Find where the given text appears and provide that cell's center as (X, Y) coordinate. 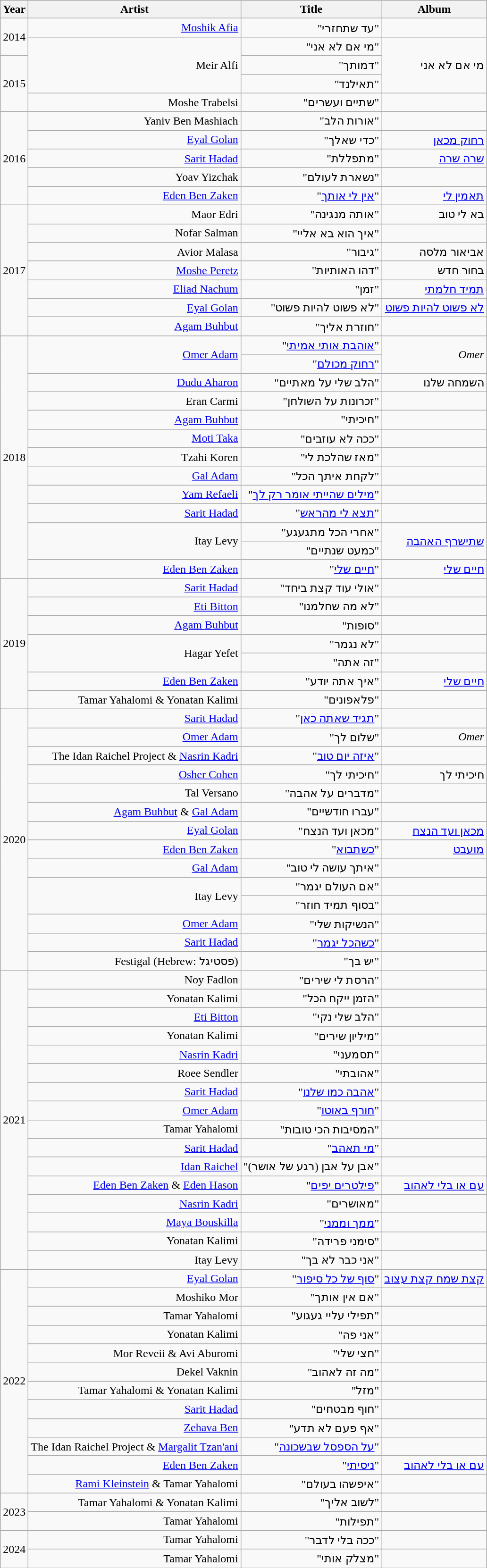
"מתפללת" (311, 159)
Festigal (Hebrew: פסטיגל) (134, 961)
Moshe Trabelsi (134, 102)
2018 (14, 457)
Eden Ben Zaken & Eden Hason (134, 1185)
"אני פה" (311, 1334)
"סופות" (311, 625)
תאמין לי (434, 196)
Tal Versano (134, 793)
"אהובתי" (311, 1073)
"פלאפונים" (311, 700)
"הלב שלי על מאתיים" (311, 382)
"תפילות" (311, 1521)
2021 (14, 1119)
Rami Kleinstein & Tamar Yahalomi (134, 1484)
"בסוף תמיד חוזר" (311, 905)
"דהו האותיות" (311, 270)
אביאור מלסה (434, 252)
קצת שמח קצת עצוב (434, 1279)
מכאן ועד הנצח (434, 830)
"אולי עוד קצת ביחד" (311, 588)
Eran Carmi (134, 401)
"פילטרים יפים" (311, 1185)
"זמן" (311, 289)
Eliad Nachum (134, 289)
שרה שרה (434, 159)
תמיד חלמתי (434, 289)
"לשוב אליך" (311, 1502)
"מה זה לאהוב" (311, 1372)
Yam Refaeli (134, 495)
Agam Buhbut & Gal Adam (134, 812)
Hagar Yefet (134, 653)
"מיליון שירים" (311, 1036)
Zehava Ben (134, 1428)
2016 (14, 159)
The Idan Raichel Project & Nasrin Kadri (134, 756)
"מי תאהב" (311, 1148)
2022 (14, 1382)
Artist (134, 9)
"אוהבת אותי אמיתי" (311, 345)
"שתיים ועשרים" (311, 102)
"ממך וממני" (311, 1223)
השמחה שלנו (434, 382)
2017 (14, 270)
"כדי שאלך" (311, 140)
מי אם לא אני (434, 65)
2019 (14, 644)
"שלום לך" (311, 737)
Mor Reveii & Avi Aburomi (134, 1353)
"נשארת לעולם" (311, 177)
"מזל" (311, 1391)
"הלב שלי נקי" (311, 1017)
"הנשיקות שלי" (311, 924)
"איך הוא בא אליי" (311, 233)
Moshe Peretz (134, 270)
לא פשוט להיות פשוט (434, 308)
"תגיד שאתה כאן" (311, 719)
"חוף מבטחים" (311, 1409)
"חוזרת אליך" (311, 327)
"אני כבר לא בך" (311, 1260)
"תסמעני" (311, 1055)
חיכיתי לך (434, 774)
Title (311, 9)
"אבן על אבן (רגע של אושר)" (311, 1166)
"גיבור" (311, 252)
Year (14, 9)
Osher Cohen (134, 774)
"ככה לא עוזבים" (311, 438)
2020 (14, 840)
"המסיבות הכי טובות" (311, 1129)
"חורף באוטו" (311, 1110)
"תצא לי מהראש" (311, 513)
"ניסיתי" (311, 1465)
"מצלק אותי" (311, 1559)
"זכרונות על השולחן" (311, 401)
Meir Alfi (134, 65)
"לקחת איתך הכל" (311, 476)
"דמותך" (311, 65)
Album (434, 9)
Moshiko Mor (134, 1297)
"עד שתחזרי" (311, 28)
"אותה מנגינה" (311, 214)
"כשהכל יגמר" (311, 942)
"חיכיתי" (311, 420)
Nofar Salman (134, 233)
"על הספסל שבשכונה" (311, 1447)
2024 (14, 1549)
Idan Raichel (134, 1166)
"כמעט שנתיים" (311, 551)
Moshik Afia (134, 28)
"מילים שהייתי אומר רק לך" (311, 495)
"עברו חודשיים" (311, 812)
"כשתבוא" (311, 849)
"אחרי הכל מתגעגע" (311, 532)
Roee Sendler (134, 1073)
"אם העולם יגמר" (311, 887)
Noy Fadlon (134, 980)
"סוף של כל סיפור" (311, 1279)
"רחוק מכולם" (311, 364)
שתישרף האהבה (434, 541)
"אהבה כמו שלנו" (311, 1092)
Yoav Yizchak (134, 177)
"איפשהו בעולם" (311, 1484)
"מכאן ועד הנצח" (311, 830)
"מאושרים" (311, 1204)
"אם אין אותך" (311, 1297)
"מדברים על אהבה" (311, 793)
"לא פשוט להיות פשוט" (311, 308)
"הזמן ייקח הכל" (311, 998)
רחוק מכאן (434, 140)
"הרסת לי שירים" (311, 980)
Maya Bouskilla (134, 1223)
"תאילנד" (311, 84)
2015 (14, 84)
Dekel Vaknin (134, 1372)
Dudu Aharon (134, 382)
"סימני פרידה" (311, 1241)
"תפילי עליי געגוע" (311, 1316)
בא לי טוב (434, 214)
Yaniv Ben Mashiach (134, 121)
"איתך עושה לי טוב" (311, 868)
2014 (14, 37)
בחור חדש (434, 270)
"חצי שלי" (311, 1353)
The Idan Raichel Project & Margalit Tzan'ani (134, 1447)
Moti Taka (134, 438)
2023 (14, 1512)
"מי אם לא אני" (311, 46)
"מאז שהלכת לי" (311, 457)
"חיכיתי לך" (311, 774)
Tzahi Koren (134, 457)
"איזה יום טוב" (311, 756)
"אף פעם לא תדע" (311, 1428)
"חיים שלי" (311, 569)
"איך אתה יודע" (311, 681)
"לא מה שחלמנו" (311, 606)
"זה אתה" (311, 662)
מועבט (434, 849)
Avior Malasa (134, 252)
"אין לי אותך" (311, 196)
"ככה בלי לדבר" (311, 1540)
"יש בך" (311, 961)
"לא נגמר" (311, 644)
"אורות הלב" (311, 121)
Maor Edri (134, 214)
